Return the [x, y] coordinate for the center point of the cell that contains the specified text.  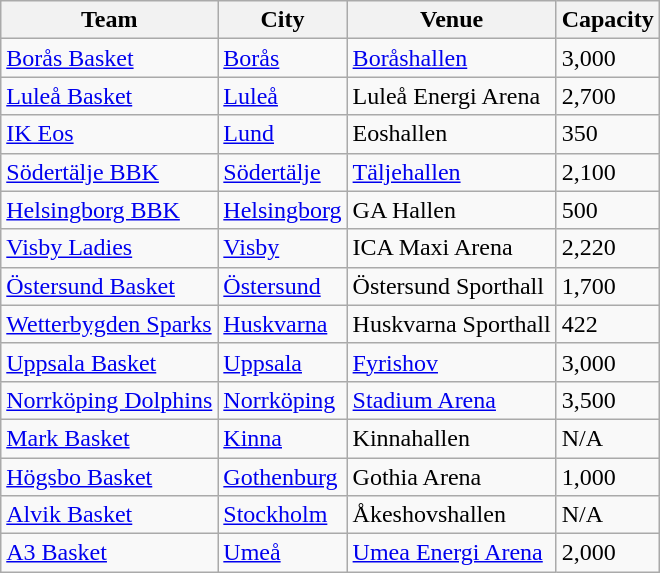
Wetterbygden Sparks [110, 324]
Boråshallen [452, 58]
Alvik Basket [110, 515]
Östersund Sporthall [452, 286]
Huskvarna [282, 324]
Stadium Arena [452, 400]
Venue [452, 20]
Åkeshovshallen [452, 515]
A3 Basket [110, 553]
Kinna [282, 438]
City [282, 20]
Kinnahallen [452, 438]
3,500 [608, 400]
Norrköping [282, 400]
Borås Basket [110, 58]
Borås [282, 58]
Södertälje [282, 172]
Södertälje BBK [110, 172]
Team [110, 20]
Visby Ladies [110, 248]
Fyrishov [452, 362]
Luleå [282, 96]
Gothenburg [282, 477]
Täljehallen [452, 172]
Visby [282, 248]
Huskvarna Sporthall [452, 324]
Umeå [282, 553]
Lund [282, 134]
ICA Maxi Arena [452, 248]
Gothia Arena [452, 477]
Östersund Basket [110, 286]
2,700 [608, 96]
Norrköping Dolphins [110, 400]
Uppsala [282, 362]
Luleå Energi Arena [452, 96]
1,000 [608, 477]
Luleå Basket [110, 96]
IK Eos [110, 134]
2,000 [608, 553]
Uppsala Basket [110, 362]
Capacity [608, 20]
Helsingborg [282, 210]
Helsingborg BBK [110, 210]
Mark Basket [110, 438]
2,100 [608, 172]
350 [608, 134]
Östersund [282, 286]
Eoshallen [452, 134]
500 [608, 210]
1,700 [608, 286]
2,220 [608, 248]
422 [608, 324]
Högsbo Basket [110, 477]
Umea Energi Arena [452, 553]
Stockholm [282, 515]
GA Hallen [452, 210]
